Return the [X, Y] coordinate for the center point of the cell that contains the specified text.  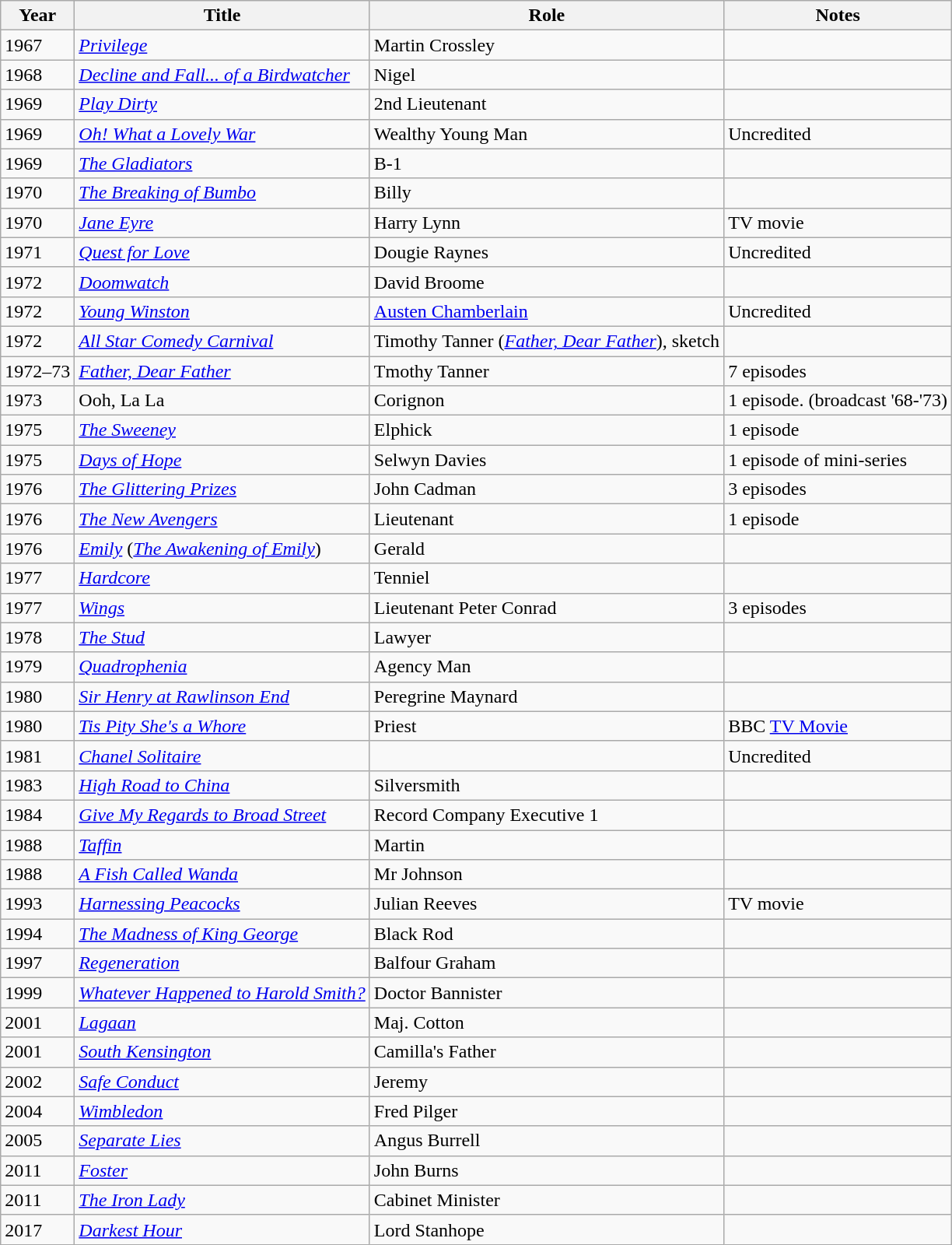
Elphick [546, 430]
Foster [222, 1170]
1981 [37, 756]
Privilege [222, 45]
1971 [37, 252]
The Glittering Prizes [222, 489]
1993 [37, 904]
The Breaking of Bumbo [222, 193]
Martin [546, 844]
BBC TV Movie [838, 726]
Decline and Fall... of a Birdwatcher [222, 75]
Notes [838, 16]
Play Dirty [222, 104]
Peregrine Maynard [546, 696]
Priest [546, 726]
1 episode of mini-series [838, 460]
Separate Lies [222, 1141]
The Sweeney [222, 430]
7 episodes [838, 371]
Nigel [546, 75]
Whatever Happened to Harold Smith? [222, 993]
Tmothy Tanner [546, 371]
Selwyn Davies [546, 460]
Title [222, 16]
1967 [37, 45]
Role [546, 16]
Balfour Graham [546, 963]
1983 [37, 785]
David Broome [546, 282]
John Cadman [546, 489]
The Iron Lady [222, 1200]
1972–73 [37, 371]
1973 [37, 401]
Jeremy [546, 1082]
South Kensington [222, 1052]
The New Avengers [222, 519]
Regeneration [222, 963]
Maj. Cotton [546, 1022]
Safe Conduct [222, 1082]
The Gladiators [222, 163]
All Star Comedy Carnival [222, 341]
Jane Eyre [222, 223]
2004 [37, 1111]
1984 [37, 815]
Ooh, La La [222, 401]
1 episode. (broadcast '68-'73) [838, 401]
Mr Johnson [546, 875]
Father, Dear Father [222, 371]
2002 [37, 1082]
Lawyer [546, 637]
Oh! What a Lovely War [222, 134]
Agency Man [546, 667]
Year [37, 16]
Doomwatch [222, 282]
Austen Chamberlain [546, 311]
Harnessing Peacocks [222, 904]
Angus Burrell [546, 1141]
Hardcore [222, 578]
Wings [222, 608]
Martin Crossley [546, 45]
2nd Lieutenant [546, 104]
Taffin [222, 844]
1994 [37, 934]
1999 [37, 993]
1968 [37, 75]
Timothy Tanner (Father, Dear Father), sketch [546, 341]
Black Rod [546, 934]
Silversmith [546, 785]
Dougie Raynes [546, 252]
Wimbledon [222, 1111]
2005 [37, 1141]
Quadrophenia [222, 667]
Lord Stanhope [546, 1229]
Lieutenant Peter Conrad [546, 608]
Give My Regards to Broad Street [222, 815]
1978 [37, 637]
Lagaan [222, 1022]
Fred Pilger [546, 1111]
Record Company Executive 1 [546, 815]
Tenniel [546, 578]
B-1 [546, 163]
Billy [546, 193]
Cabinet Minister [546, 1200]
Doctor Bannister [546, 993]
John Burns [546, 1170]
Darkest Hour [222, 1229]
Julian Reeves [546, 904]
High Road to China [222, 785]
The Madness of King George [222, 934]
Camilla's Father [546, 1052]
Tis Pity She's a Whore [222, 726]
Chanel Solitaire [222, 756]
Lieutenant [546, 519]
Emily (The Awakening of Emily) [222, 549]
Harry Lynn [546, 223]
A Fish Called Wanda [222, 875]
2017 [37, 1229]
Wealthy Young Man [546, 134]
Quest for Love [222, 252]
1979 [37, 667]
Young Winston [222, 311]
1997 [37, 963]
Days of Hope [222, 460]
Gerald [546, 549]
Sir Henry at Rawlinson End [222, 696]
Corignon [546, 401]
The Stud [222, 637]
